Return [X, Y] of the center of cell containing provided text 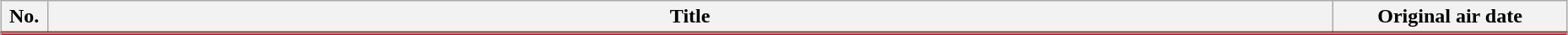
Title [689, 17]
No. [24, 17]
Original air date [1450, 17]
